Capture the cell that displays the provided text and extract its [X, Y] central coordinate. 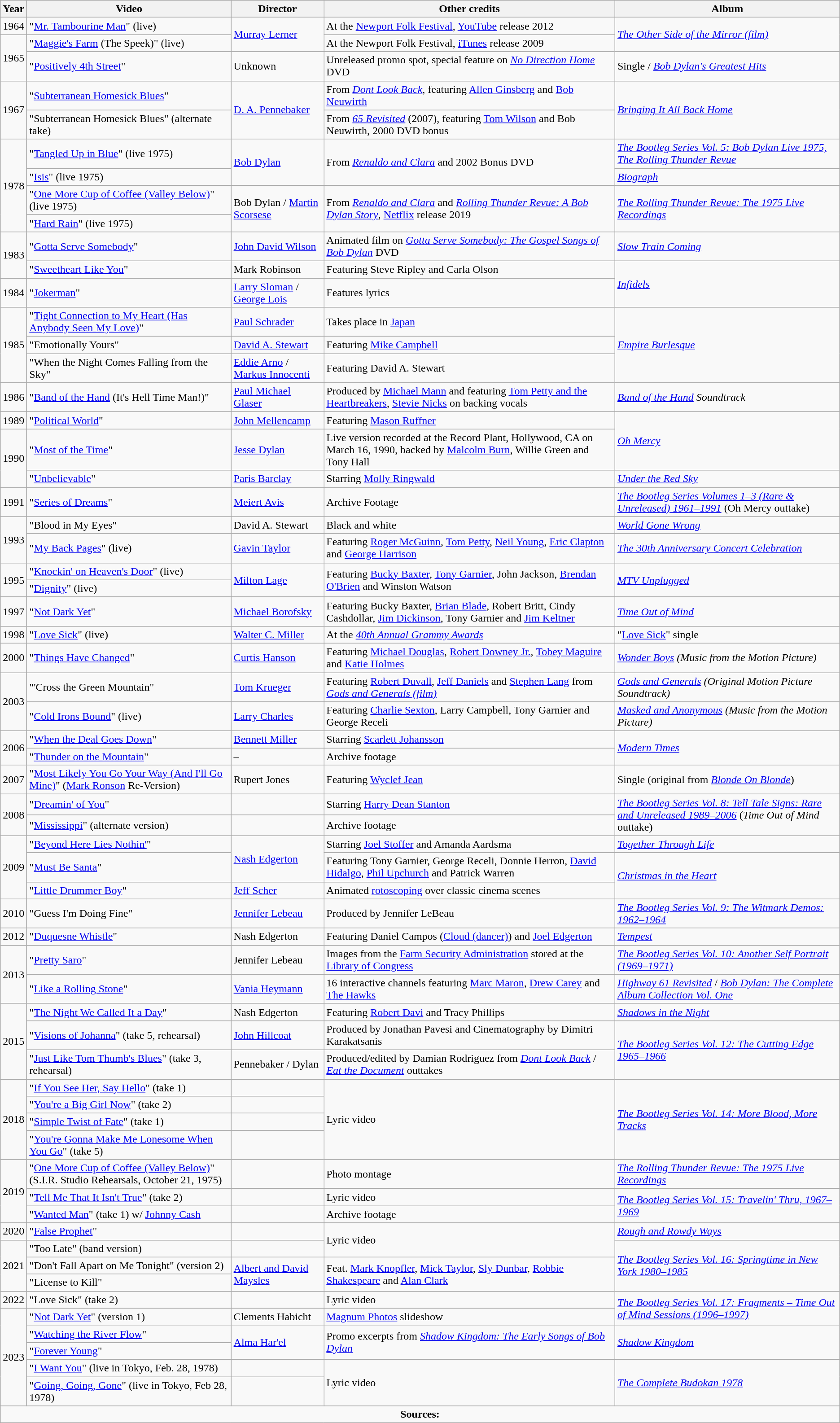
Highway 61 Revisited / Bob Dylan: The Complete Album Collection Vol. One [727, 989]
Eddie Arno / Markus Innocenti [277, 368]
"Tell Me That It Isn't True" (take 2) [129, 1197]
Featuring David A. Stewart [469, 368]
Vania Heymann [277, 989]
"Beyond Here Lies Nothin'" [129, 844]
"Emotionally Yours" [129, 345]
John Hillcoat [277, 1035]
Larry Sloman / George Lois [277, 293]
"Simple Twist of Fate" (take 1) [129, 1122]
Featuring Bucky Baxter, Tony Garnier, John Jackson, Brendan O'Brien and Winston Watson [469, 580]
Photo montage [469, 1174]
2006 [13, 748]
The Bootleg Series Vol. 8: Tell Tale Signs: Rare and Unreleased 1989–2006 (Time Out of Mind outtake) [727, 815]
"The Night We Called It a Day" [129, 1012]
Christmas in the Heart [727, 876]
"One More Cup of Coffee (Valley Below)" (live 1975) [129, 200]
The 30th Anniversary Concert Celebration [727, 548]
1983 [13, 255]
"Dreamin' of You" [129, 805]
Paris Barclay [277, 479]
"Mr. Tambourine Man" (live) [129, 26]
"Visions of Johanna" (take 5, rehearsal) [129, 1035]
Pennebaker / Dylan [277, 1064]
Curtis Hanson [277, 658]
Takes place in Japan [469, 322]
"When the Deal Goes Down" [129, 740]
The Bootleg Series Vol. 17: Fragments – Time Out of Mind Sessions (1996–1997) [727, 1308]
Gavin Taylor [277, 548]
"Don't Fall Apart on Me Tonight" (version 2) [129, 1265]
1967 [13, 110]
Featuring Mike Campbell [469, 345]
1991 [13, 502]
The Complete Budokan 1978 [727, 1382]
1997 [13, 611]
Featuring Michael Douglas, Robert Downey Jr., Tobey Maguire and Katie Holmes [469, 658]
2023 [13, 1357]
Bennett Miller [277, 740]
Infidels [727, 284]
"Watching the River Flow" [129, 1334]
Live version recorded at the Record Plant, Hollywood, CA on March 16, 1990, backed by Malcolm Burn, Willie Green and Tony Hall [469, 450]
Featuring Robert Duvall, Jeff Daniels and Stephen Lang from Gods and Generals (film) [469, 687]
Rupert Jones [277, 780]
Empire Burlesque [727, 345]
"Maggie's Farm (The Speek)" (live) [129, 43]
"Mississippi" (alternate version) [129, 825]
Single (original from Blonde On Blonde) [727, 780]
"License to Kill" [129, 1283]
Black and white [469, 525]
"'Cross the Green Mountain" [129, 687]
Featuring Bucky Baxter, Brian Blade, Robert Britt, Cindy Cashdollar, Jim Dickinson, Tony Garnier and Jim Keltner [469, 611]
1965 [13, 57]
"Not Dark Yet" [129, 611]
"Thunder on the Mountain" [129, 757]
The Bootleg Series Vol. 14: More Blood, More Tracks [727, 1119]
"Political World" [129, 420]
Sources: [420, 1414]
Promo excerpts from Shadow Kingdom: The Early Songs of Bob Dylan [469, 1342]
2008 [13, 815]
MTV Unplugged [727, 580]
Meiert Avis [277, 502]
Walter C. Miller [277, 635]
"Subterranean Homesick Blues" [129, 95]
John Mellencamp [277, 420]
Starring Molly Ringwald [469, 479]
"Little Drummer Boy" [129, 890]
Featuring Tony Garnier, George Receli, Donnie Herron, David Hidalgo, Phil Upchurch and Patrick Warren [469, 867]
2012 [13, 937]
2021 [13, 1265]
1993 [13, 539]
"If You See Her, Say Hello" (take 1) [129, 1087]
"False Prophet" [129, 1231]
"Unbelievable" [129, 479]
Rough and Rowdy Ways [727, 1231]
Murray Lerner [277, 35]
Feat. Mark Knopfler, Mick Taylor, Sly Dunbar, Robbie Shakespeare and Alan Clark [469, 1274]
D. A. Pennebaker [277, 110]
Shadows in the Night [727, 1012]
Magnum Photos slideshow [469, 1317]
Produced by Jonathan Pavesi and Cinematography by Dimitri Karakatsanis [469, 1035]
Gods and Generals (Original Motion Picture Soundtrack) [727, 687]
Unknown [277, 66]
Featuring Daniel Campos (Cloud (dancer)) and Joel Edgerton [469, 937]
2022 [13, 1300]
From 65 Revisited (2007), featuring Tom Wilson and Bob Neuwirth, 2000 DVD bonus [469, 125]
"Most Likely You Go Your Way (And I'll Go Mine)" (Mark Ronson Re-Version) [129, 780]
Images from the Farm Security Administration stored at the Library of Congress [469, 959]
Produced by Jennifer LeBeau [469, 914]
"Wanted Man" (take 1) w/ Johnny Cash [129, 1214]
2015 [13, 1041]
Featuring Charlie Sexton, Larry Campbell, Tony Garnier and George Receli [469, 716]
From Dont Look Back, featuring Allen Ginsberg and Bob Neuwirth [469, 95]
– [277, 757]
Under the Red Sky [727, 479]
Archive Footage [469, 502]
Starring Scarlett Johansson [469, 740]
Biograph [727, 177]
2019 [13, 1191]
The Bootleg Series Vol. 5: Bob Dylan Live 1975, The Rolling Thunder Revue [727, 153]
"Things Have Changed" [129, 658]
"Going, Going, Gone" (live in Tokyo, Feb 28, 1978) [129, 1391]
"I Want You" (live in Tokyo, Feb. 28, 1978) [129, 1368]
2010 [13, 914]
2009 [13, 867]
World Gone Wrong [727, 525]
The Bootleg Series Vol. 16: Springtime in New York 1980–1985 [727, 1265]
Produced by Michael Mann and featuring Tom Petty and the Heartbreakers, Stevie Nicks on backing vocals [469, 398]
"Love Sick" single [727, 635]
Bringing It All Back Home [727, 110]
From Renaldo and Clara and Rolling Thunder Revue: A Bob Dylan Story, Netflix release 2019 [469, 208]
"One More Cup of Coffee (Valley Below)" (S.I.R. Studio Rehearsals, October 21, 1975) [129, 1174]
Michael Borofsky [277, 611]
Modern Times [727, 748]
Paul Schrader [277, 322]
1964 [13, 26]
"Knockin' on Heaven's Door" (live) [129, 571]
Bob Dylan [277, 162]
Jesse Dylan [277, 450]
1986 [13, 398]
1989 [13, 420]
Featuring Roger McGuinn, Tom Petty, Neil Young, Eric Clapton and George Harrison [469, 548]
Slow Train Coming [727, 246]
2003 [13, 701]
Unreleased promo spot, special feature on No Direction Home DVD [469, 66]
From Renaldo and Clara and 2002 Bonus DVD [469, 162]
1978 [13, 185]
"Tangled Up in Blue" (live 1975) [129, 153]
Bob Dylan / Martin Scorsese [277, 208]
"Must Be Santa" [129, 867]
"Most of the Time" [129, 450]
"Cold Irons Bound" (live) [129, 716]
Tempest [727, 937]
16 interactive channels featuring Marc Maron, Drew Carey and The Hawks [469, 989]
The Bootleg Series Volumes 1–3 (Rare & Unreleased) 1961–1991 (Oh Mercy outtake) [727, 502]
Together Through Life [727, 844]
"Just Like Tom Thumb's Blues" (take 3, rehearsal) [129, 1064]
1990 [13, 458]
Paul Michael Glaser [277, 398]
The Other Side of the Mirror (film) [727, 35]
"Hard Rain" (live 1975) [129, 223]
The Bootleg Series Vol. 10: Another Self Portrait (1969–1971) [727, 959]
Jeff Scher [277, 890]
"Jokerman" [129, 293]
Director [277, 9]
Shadow Kingdom [727, 1342]
Video [129, 9]
2020 [13, 1231]
"You're Gonna Make Me Lonesome When You Go" (take 5) [129, 1145]
Milton Lage [277, 580]
2000 [13, 658]
"Like a Rolling Stone" [129, 989]
The Bootleg Series Vol. 15: Travelin' Thru, 1967–1969 [727, 1206]
Featuring Robert Davi and Tracy Phillips [469, 1012]
1984 [13, 293]
"Forever Young" [129, 1351]
Larry Charles [277, 716]
Year [13, 9]
Starring Harry Dean Stanton [469, 805]
Animated rotoscoping over classic cinema scenes [469, 890]
"Series of Dreams" [129, 502]
"Positively 4th Street" [129, 66]
"Duquesne Whistle" [129, 937]
"Gotta Serve Somebody" [129, 246]
Alma Har'el [277, 1342]
John David Wilson [277, 246]
"Blood in My Eyes" [129, 525]
Tom Krueger [277, 687]
Mark Robinson [277, 269]
"Pretty Saro" [129, 959]
At the Newport Folk Festival, YouTube release 2012 [469, 26]
Band of the Hand Soundtrack [727, 398]
"You're a Big Girl Now" (take 2) [129, 1105]
1995 [13, 580]
"Too Late" (band version) [129, 1248]
"Dignity" (live) [129, 588]
2013 [13, 974]
1998 [13, 635]
Featuring Mason Ruffner [469, 420]
2007 [13, 780]
The Bootleg Series Vol. 12: The Cutting Edge 1965–1966 [727, 1050]
Produced/edited by Damian Rodriguez from Dont Look Back / Eat the Document outtakes [469, 1064]
Featuring Steve Ripley and Carla Olson [469, 269]
"Isis" (live 1975) [129, 177]
Starring Joel Stoffer and Amanda Aardsma [469, 844]
"Sweetheart Like You" [129, 269]
Oh Mercy [727, 441]
Other credits [469, 9]
"Love Sick" (live) [129, 635]
Wonder Boys (Music from the Motion Picture) [727, 658]
"My Back Pages" (live) [129, 548]
"Band of the Hand (It's Hell Time Man!)" [129, 398]
"Love Sick" (take 2) [129, 1300]
1985 [13, 345]
The Bootleg Series Vol. 9: The Witmark Demos: 1962–1964 [727, 914]
Features lyrics [469, 293]
"When the Night Comes Falling from the Sky" [129, 368]
Featuring Wyclef Jean [469, 780]
Album [727, 9]
Single / Bob Dylan's Greatest Hits [727, 66]
Albert and David Maysles [277, 1274]
"Not Dark Yet" (version 1) [129, 1317]
"Guess I'm Doing Fine" [129, 914]
Masked and Anonymous (Music from the Motion Picture) [727, 716]
2018 [13, 1119]
Animated film on Gotta Serve Somebody: The Gospel Songs of Bob Dylan DVD [469, 246]
"Subterranean Homesick Blues" (alternate take) [129, 125]
Time Out of Mind [727, 611]
Clements Habicht [277, 1317]
At the Newport Folk Festival, iTunes release 2009 [469, 43]
At the 40th Annual Grammy Awards [469, 635]
"Tight Connection to My Heart (Has Anybody Seen My Love)" [129, 322]
